From the cell containing the given text, extract its center point as (x, y) coordinate. 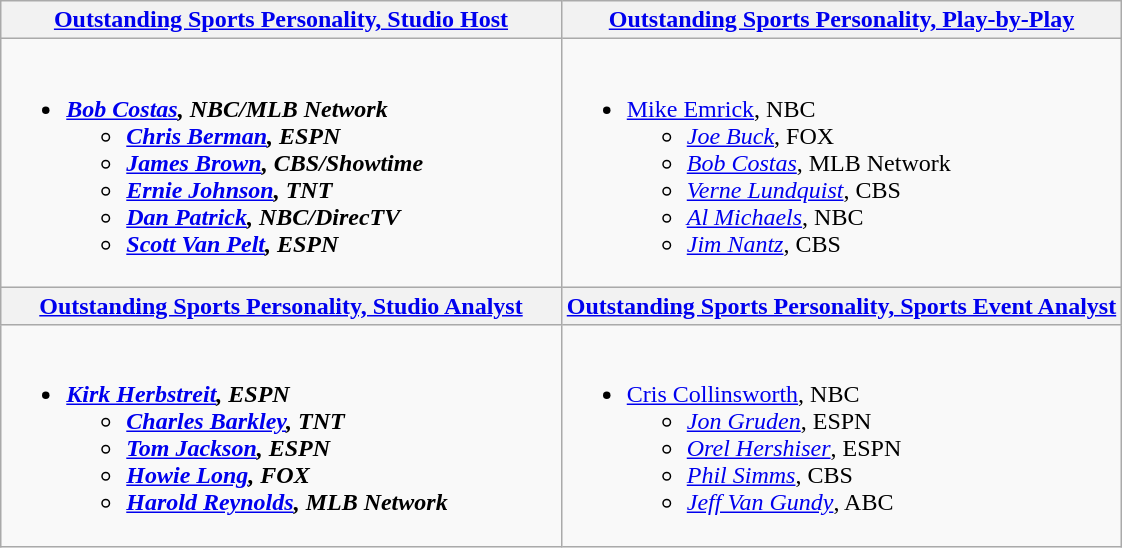
Mike Emrick, NBCJoe Buck, FOXBob Costas, MLB NetworkVerne Lundquist, CBSAl Michaels, NBCJim Nantz, CBS (841, 163)
Bob Costas, NBC/MLB NetworkChris Berman, ESPNJames Brown, CBS/ShowtimeErnie Johnson, TNTDan Patrick, NBC/DirecTVScott Van Pelt, ESPN (281, 163)
Outstanding Sports Personality, Play-by-Play (841, 20)
Cris Collinsworth, NBCJon Gruden, ESPNOrel Hershiser, ESPNPhil Simms, CBSJeff Van Gundy, ABC (841, 436)
Outstanding Sports Personality, Studio Host (281, 20)
Outstanding Sports Personality, Studio Analyst (281, 306)
Outstanding Sports Personality, Sports Event Analyst (841, 306)
Kirk Herbstreit, ESPNCharles Barkley, TNTTom Jackson, ESPNHowie Long, FOXHarold Reynolds, MLB Network (281, 436)
